For the text-containing cell, return its midpoint in (x, y) coordinate format. 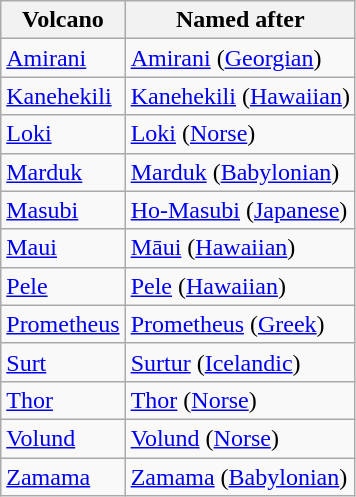
Loki (63, 134)
Zamama (63, 477)
Amirani (Georgian) (240, 58)
Zamama (Babylonian) (240, 477)
Volund (Norse) (240, 438)
Kanehekili (63, 96)
Prometheus (63, 324)
Kanehekili (Hawaiian) (240, 96)
Marduk (Babylonian) (240, 172)
Surtur (Icelandic) (240, 362)
Maui (63, 248)
Prometheus (Greek) (240, 324)
Volund (63, 438)
Named after (240, 20)
Masubi (63, 210)
Māui (Hawaiian) (240, 248)
Ho-Masubi (Japanese) (240, 210)
Amirani (63, 58)
Pele (63, 286)
Loki (Norse) (240, 134)
Marduk (63, 172)
Thor (Norse) (240, 400)
Thor (63, 400)
Pele (Hawaiian) (240, 286)
Volcano (63, 20)
Surt (63, 362)
